Detect which cell encompasses the target text, then output its [X, Y] center coordinate. 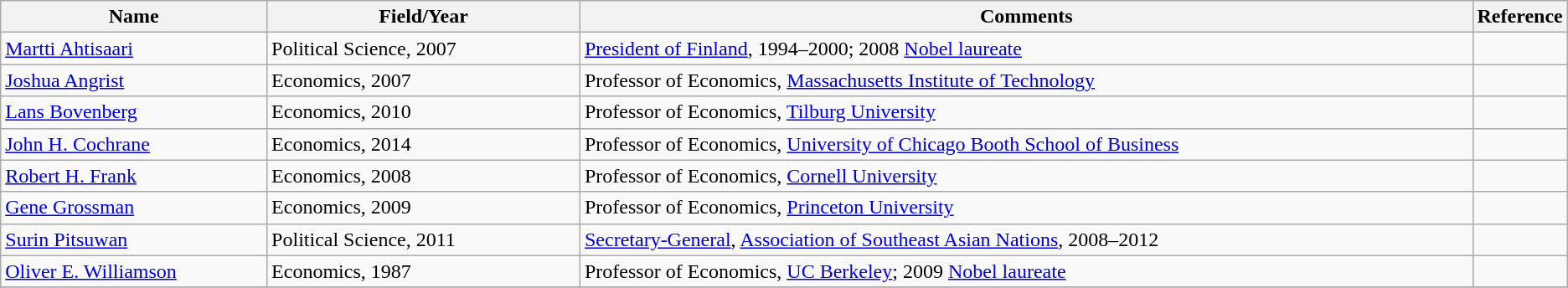
Martti Ahtisaari [134, 49]
Surin Pitsuwan [134, 239]
President of Finland, 1994–2000; 2008 Nobel laureate [1026, 49]
Professor of Economics, Massachusetts Institute of Technology [1026, 80]
Professor of Economics, University of Chicago Booth School of Business [1026, 144]
Political Science, 2011 [424, 239]
Economics, 2007 [424, 80]
Economics, 2014 [424, 144]
Economics, 2008 [424, 176]
Reference [1519, 17]
Gene Grossman [134, 208]
Secretary-General, Association of Southeast Asian Nations, 2008–2012 [1026, 239]
Joshua Angrist [134, 80]
Name [134, 17]
Professor of Economics, Princeton University [1026, 208]
Field/Year [424, 17]
Robert H. Frank [134, 176]
Oliver E. Williamson [134, 271]
Professor of Economics, Cornell University [1026, 176]
Economics, 2009 [424, 208]
Economics, 2010 [424, 112]
Lans Bovenberg [134, 112]
Comments [1026, 17]
Economics, 1987 [424, 271]
John H. Cochrane [134, 144]
Professor of Economics, Tilburg University [1026, 112]
Political Science, 2007 [424, 49]
Professor of Economics, UC Berkeley; 2009 Nobel laureate [1026, 271]
